Provide the [X, Y] coordinate of the cell's center where the given text is located.  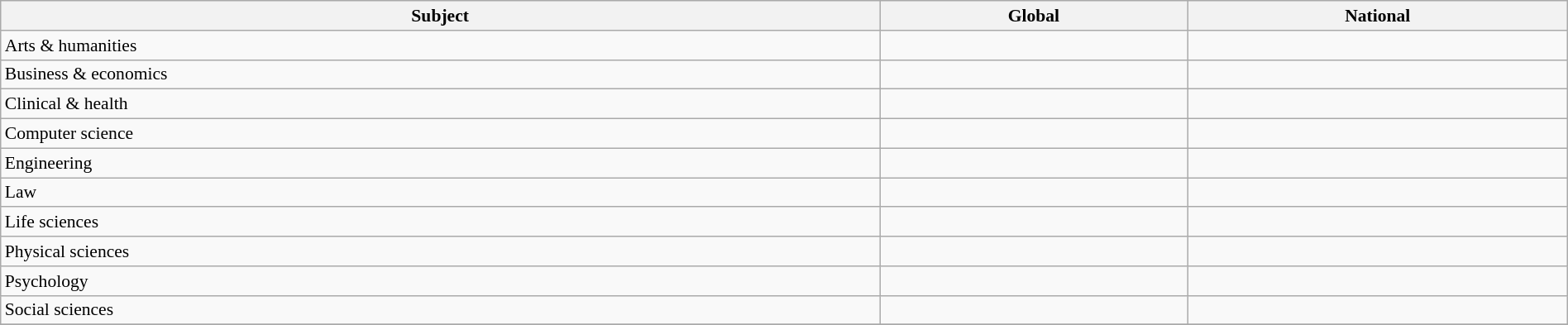
Computer science [440, 134]
Social sciences [440, 310]
Life sciences [440, 222]
Clinical & health [440, 104]
Law [440, 193]
Physical sciences [440, 251]
Engineering [440, 163]
Psychology [440, 281]
Business & economics [440, 74]
Arts & humanities [440, 45]
Global [1034, 16]
Subject [440, 16]
National [1378, 16]
